Return the (X, Y) coordinate for the center point of the cell that contains the specified text.  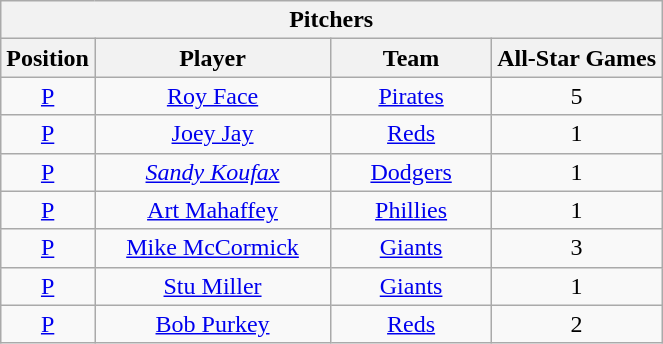
2 (577, 324)
Dodgers (412, 172)
3 (577, 248)
All-Star Games (577, 58)
Mike McCormick (212, 248)
Team (412, 58)
Joey Jay (212, 134)
Pirates (412, 96)
Roy Face (212, 96)
Player (212, 58)
Sandy Koufax (212, 172)
5 (577, 96)
Bob Purkey (212, 324)
Art Mahaffey (212, 210)
Stu Miller (212, 286)
Pitchers (332, 20)
Position (48, 58)
Phillies (412, 210)
